For the text-containing cell, return its midpoint in [x, y] coordinate format. 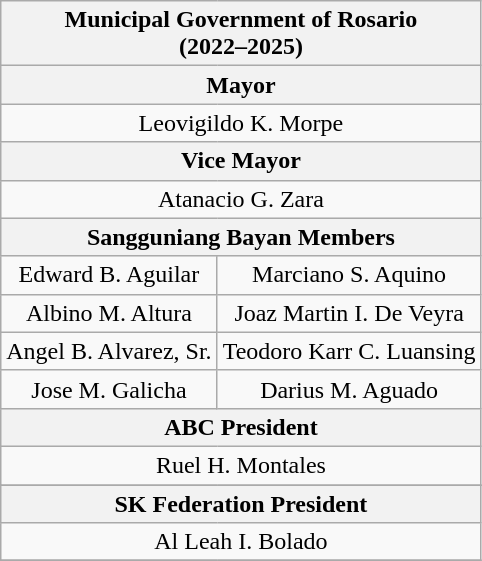
Teodoro Karr C. Luansing [349, 351]
Leovigildo K. Morpe [241, 123]
Mayor [241, 85]
Darius M. Aguado [349, 389]
ABC President [241, 427]
Ruel H. Montales [241, 465]
Edward B. Aguilar [109, 275]
Joaz Martin I. De Veyra [349, 313]
Vice Mayor [241, 161]
Atanacio G. Zara [241, 199]
Angel B. Alvarez, Sr. [109, 351]
Sangguniang Bayan Members [241, 237]
Jose M. Galicha [109, 389]
Al Leah I. Bolado [241, 542]
Albino M. Altura [109, 313]
Marciano S. Aquino [349, 275]
SK Federation President [241, 503]
Municipal Government of Rosario(2022–2025) [241, 34]
